Search for the cell housing the specified text and yield its (X, Y) center coordinate. 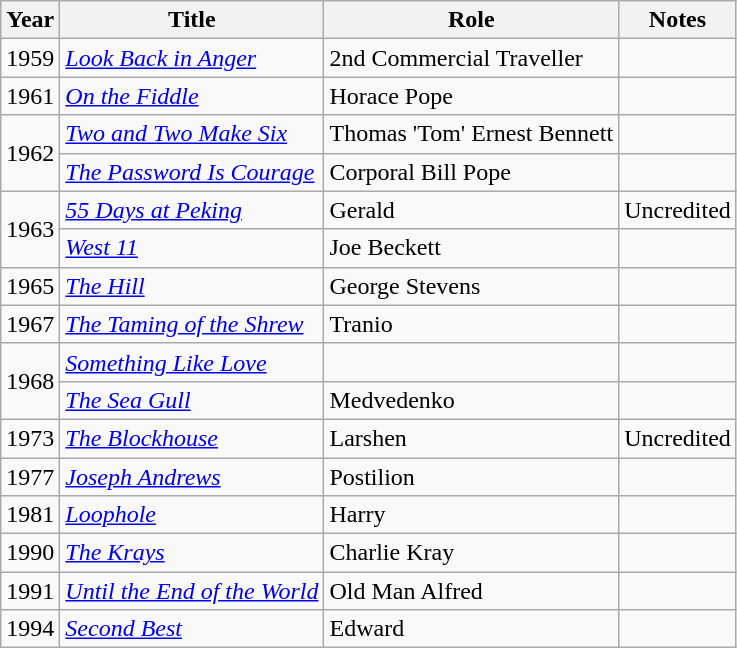
West 11 (192, 248)
Until the End of the World (192, 591)
1973 (30, 438)
1990 (30, 553)
Postilion (472, 477)
George Stevens (472, 286)
Thomas 'Tom' Ernest Bennett (472, 134)
Role (472, 20)
1991 (30, 591)
Medvedenko (472, 400)
Tranio (472, 324)
1977 (30, 477)
1981 (30, 515)
1963 (30, 229)
The Hill (192, 286)
Loophole (192, 515)
1967 (30, 324)
2nd Commercial Traveller (472, 58)
Something Like Love (192, 362)
The Taming of the Shrew (192, 324)
The Password Is Courage (192, 172)
Harry (472, 515)
Look Back in Anger (192, 58)
1965 (30, 286)
1994 (30, 629)
Two and Two Make Six (192, 134)
On the Fiddle (192, 96)
1962 (30, 153)
Year (30, 20)
Second Best (192, 629)
55 Days at Peking (192, 210)
Joe Beckett (472, 248)
Corporal Bill Pope (472, 172)
Edward (472, 629)
1959 (30, 58)
Title (192, 20)
1961 (30, 96)
1968 (30, 381)
The Blockhouse (192, 438)
Old Man Alfred (472, 591)
The Krays (192, 553)
Notes (678, 20)
Gerald (472, 210)
Horace Pope (472, 96)
Joseph Andrews (192, 477)
The Sea Gull (192, 400)
Larshen (472, 438)
Charlie Kray (472, 553)
